Pinpoint the cell where the given text exists, returning its [X, Y] midpoint coordinate. 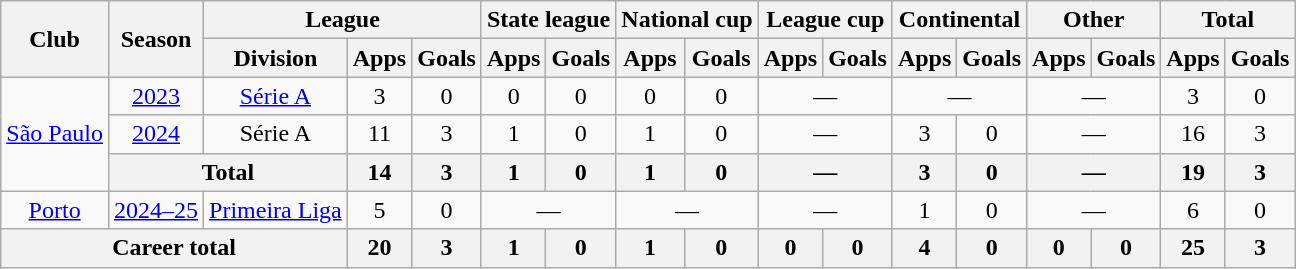
Porto [55, 210]
11 [379, 134]
National cup [687, 20]
Season [156, 39]
Primeira Liga [276, 210]
2023 [156, 96]
2024 [156, 134]
Career total [174, 248]
25 [1193, 248]
5 [379, 210]
2024–25 [156, 210]
State league [548, 20]
16 [1193, 134]
19 [1193, 172]
20 [379, 248]
Other [1094, 20]
14 [379, 172]
League cup [825, 20]
Club [55, 39]
4 [924, 248]
Continental [959, 20]
League [343, 20]
6 [1193, 210]
Division [276, 58]
São Paulo [55, 134]
